Return the (X, Y) coordinate for the center point of the cell that contains the specified text.  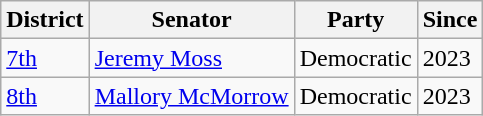
8th (45, 96)
Since (450, 20)
Senator (192, 20)
District (45, 20)
Mallory McMorrow (192, 96)
7th (45, 58)
Jeremy Moss (192, 58)
Party (356, 20)
